Scan for the cell matching the given text and deliver its (X, Y) coordinate at center. 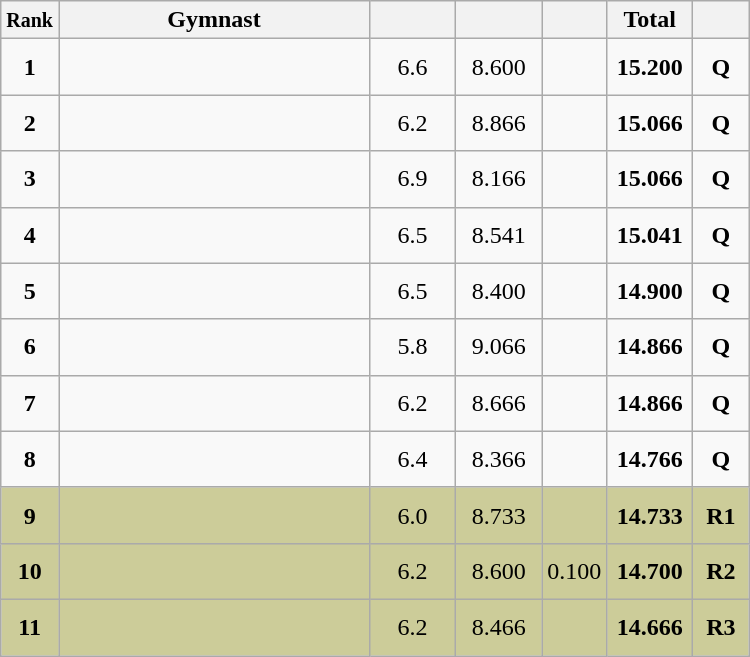
5.8 (413, 347)
7 (30, 403)
6.9 (413, 179)
10 (30, 571)
5 (30, 291)
Total (650, 20)
9.066 (499, 347)
14.666 (650, 627)
6.4 (413, 459)
15.200 (650, 67)
1 (30, 67)
14.766 (650, 459)
4 (30, 235)
14.700 (650, 571)
R2 (721, 571)
8.733 (499, 515)
R1 (721, 515)
8.366 (499, 459)
8.466 (499, 627)
R3 (721, 627)
8.666 (499, 403)
15.041 (650, 235)
8.866 (499, 123)
8.541 (499, 235)
8.166 (499, 179)
14.733 (650, 515)
6 (30, 347)
0.100 (574, 571)
Gymnast (214, 20)
6.0 (413, 515)
8.400 (499, 291)
11 (30, 627)
14.900 (650, 291)
2 (30, 123)
9 (30, 515)
3 (30, 179)
Rank (30, 20)
6.6 (413, 67)
8 (30, 459)
